Extract the (x, y) coordinate from the center of the cell holding the provided text.  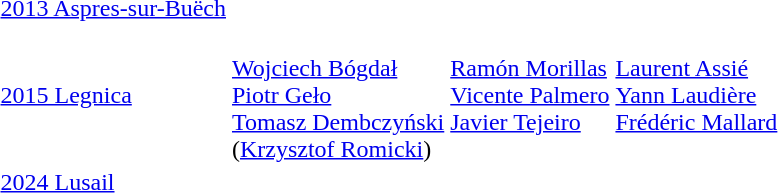
Wojciech BógdałPiotr GełoTomasz Dembczyński(Krzysztof Romicki) (338, 95)
Ramón MorillasVicente PalmeroJavier Tejeiro (530, 95)
